Capture the cell that displays the provided text and extract its [x, y] central coordinate. 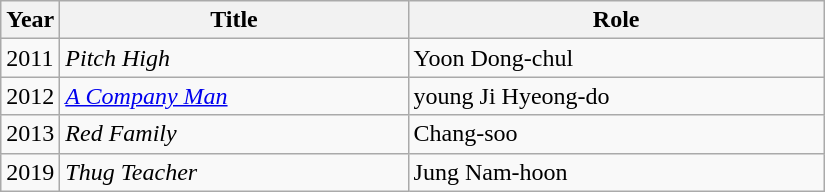
2011 [30, 58]
Year [30, 20]
Thug Teacher [234, 172]
young Ji Hyeong-do [616, 96]
A Company Man [234, 96]
2019 [30, 172]
Title [234, 20]
Pitch High [234, 58]
Chang-soo [616, 134]
Red Family [234, 134]
2013 [30, 134]
2012 [30, 96]
Role [616, 20]
Jung Nam-hoon [616, 172]
Yoon Dong-chul [616, 58]
